From the cell containing the given text, extract its center point as [X, Y] coordinate. 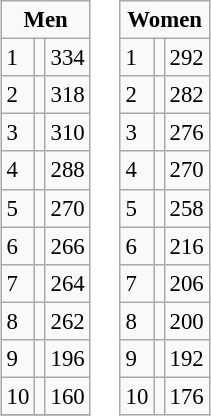
206 [186, 283]
262 [68, 321]
334 [68, 58]
288 [68, 170]
Women [164, 20]
196 [68, 358]
264 [68, 283]
282 [186, 95]
266 [68, 246]
258 [186, 208]
Men [46, 20]
200 [186, 321]
292 [186, 58]
176 [186, 396]
192 [186, 358]
160 [68, 396]
310 [68, 133]
318 [68, 95]
216 [186, 246]
276 [186, 133]
